From the cell containing the given text, extract its center point as [x, y] coordinate. 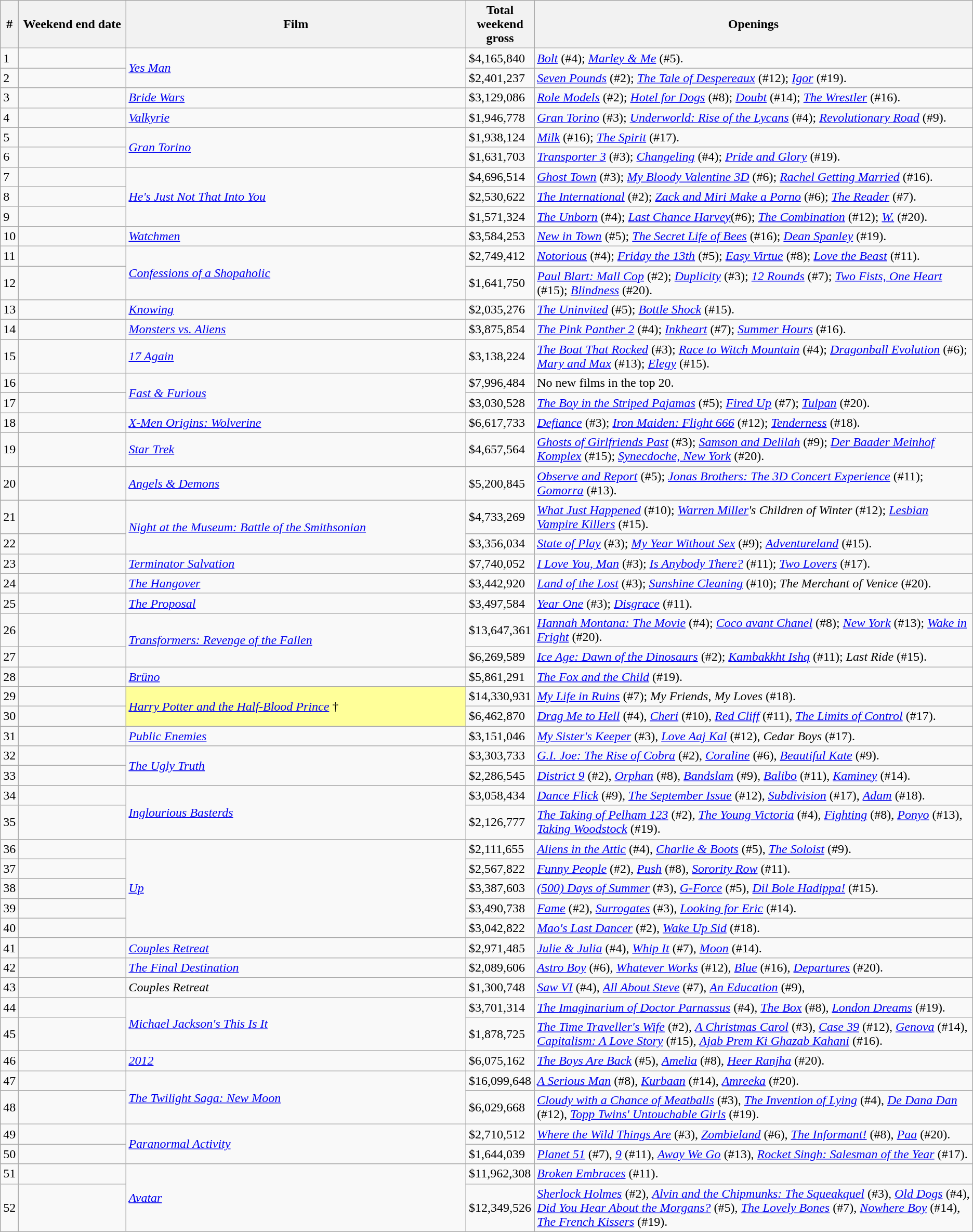
40 [9, 928]
$1,571,324 [500, 216]
48 [9, 1107]
10 [9, 236]
35 [9, 822]
$3,442,920 [500, 583]
Gran Torino [296, 147]
# [9, 24]
Broken Embraces (#11). [754, 1174]
$2,710,512 [500, 1134]
Astro Boy (#6), Whatever Works (#12), Blue (#16), Departures (#20). [754, 967]
Paul Blart: Mall Cop (#2); Duplicity (#3); 12 Rounds (#7); Two Fists, One Heart (#15); Blindness (#20). [754, 283]
Cloudy with a Chance of Meatballs (#3), The Invention of Lying (#4), De Dana Dan (#12), Topp Twins' Untouchable Girls (#19). [754, 1107]
12 [9, 283]
22 [9, 544]
5 [9, 137]
38 [9, 888]
$6,029,668 [500, 1107]
$7,740,052 [500, 563]
32 [9, 756]
The Uninvited (#5); Bottle Shock (#15). [754, 310]
Bride Wars [296, 98]
$2,089,606 [500, 967]
$2,749,412 [500, 256]
20 [9, 483]
He's Just Not That Into You [296, 196]
Brüno [296, 676]
The Imaginarium of Doctor Parnassus (#4), The Box (#8), London Dreams (#19). [754, 1007]
$3,129,086 [500, 98]
Night at the Museum: Battle of the Smithsonian [296, 527]
The Final Destination [296, 967]
$4,696,514 [500, 177]
$2,111,655 [500, 849]
$3,303,733 [500, 756]
Transporter 3 (#3); Changeling (#4); Pride and Glory (#19). [754, 157]
37 [9, 869]
The Hangover [296, 583]
$2,035,276 [500, 310]
The Twilight Saga: New Moon [296, 1098]
Inglourious Basterds [296, 812]
No new films in the top 20. [754, 383]
Harry Potter and the Half-Blood Prince † [296, 706]
$3,701,314 [500, 1007]
The Boy in the Striped Pajamas (#5); Fired Up (#7); Tulpan (#20). [754, 403]
Valkyrie [296, 117]
Fast & Furious [296, 393]
$3,387,603 [500, 888]
Funny People (#2), Push (#8), Sorority Row (#11). [754, 869]
Hannah Montana: The Movie (#4); Coco avant Chanel (#8); New York (#13); Wake in Fright (#20). [754, 630]
$3,497,584 [500, 603]
27 [9, 657]
Knowing [296, 310]
16 [9, 383]
$3,058,434 [500, 795]
Julie & Julia (#4), Whip It (#7), Moon (#14). [754, 948]
The International (#2); Zack and Miri Make a Porno (#6); The Reader (#7). [754, 196]
Drag Me to Hell (#4), Cheri (#10), Red Cliff (#11), The Limits of Control (#17). [754, 716]
$1,878,725 [500, 1034]
Milk (#16); The Spirit (#17). [754, 137]
43 [9, 987]
Yes Man [296, 68]
8 [9, 196]
Ghosts of Girlfriends Past (#3); Samson and Delilah (#9); Der Baader Meinhof Komplex (#15); Synecdoche, New York (#20). [754, 449]
2012 [296, 1061]
$3,490,738 [500, 908]
Monsters vs. Aliens [296, 330]
Gran Torino (#3); Underworld: Rise of the Lycans (#4); Revolutionary Road (#9). [754, 117]
24 [9, 583]
Mao's Last Dancer (#2), Wake Up Sid (#18). [754, 928]
The Pink Panther 2 (#4); Inkheart (#7); Summer Hours (#16). [754, 330]
$1,631,703 [500, 157]
The Proposal [296, 603]
17 Again [296, 357]
G.I. Joe: The Rise of Cobra (#2), Coraline (#6), Beautiful Kate (#9). [754, 756]
The Boys Are Back (#5), Amelia (#8), Heer Ranjha (#20). [754, 1061]
25 [9, 603]
$3,030,528 [500, 403]
51 [9, 1174]
The Taking of Pelham 123 (#2), The Young Victoria (#4), Fighting (#8), Ponyo (#13), Taking Woodstock (#19). [754, 822]
$6,269,589 [500, 657]
Weekend end date [72, 24]
Bolt (#4); Marley & Me (#5). [754, 58]
State of Play (#3); My Year Without Sex (#9); Adventureland (#15). [754, 544]
$5,200,845 [500, 483]
$4,165,840 [500, 58]
Year One (#3); Disgrace (#11). [754, 603]
30 [9, 716]
Defiance (#3); Iron Maiden: Flight 666 (#12); Tenderness (#18). [754, 423]
11 [9, 256]
Avatar [296, 1198]
Observe and Report (#5); Jonas Brothers: The 3D Concert Experience (#11); Gomorra (#13). [754, 483]
Saw VI (#4), All About Steve (#7), An Education (#9), [754, 987]
I Love You, Man (#3); Is Anybody There? (#11); Two Lovers (#17). [754, 563]
$4,657,564 [500, 449]
Transformers: Revenge of the Fallen [296, 639]
A Serious Man (#8), Kurbaan (#14), Amreeka (#20). [754, 1081]
Public Enemies [296, 736]
Terminator Salvation [296, 563]
29 [9, 697]
18 [9, 423]
$3,042,822 [500, 928]
Paranormal Activity [296, 1144]
Openings [754, 24]
Planet 51 (#7), 9 (#11), Away We Go (#13), Rocket Singh: Salesman of the Year (#17). [754, 1154]
19 [9, 449]
28 [9, 676]
X-Men Origins: Wolverine [296, 423]
The Unborn (#4); Last Chance Harvey(#6); The Combination (#12); W. (#20). [754, 216]
Up [296, 888]
Confessions of a Shopaholic [296, 272]
33 [9, 776]
My Life in Ruins (#7); My Friends, My Loves (#18). [754, 697]
6 [9, 157]
$7,996,484 [500, 383]
21 [9, 517]
$3,151,046 [500, 736]
Star Trek [296, 449]
Watchmen [296, 236]
$6,075,162 [500, 1061]
Totalweekendgross [500, 24]
$6,617,733 [500, 423]
3 [9, 98]
Dance Flick (#9), The September Issue (#12), Subdivision (#17), Adam (#18). [754, 795]
$2,530,622 [500, 196]
District 9 (#2), Orphan (#8), Bandslam (#9), Balibo (#11), Kaminey (#14). [754, 776]
13 [9, 310]
39 [9, 908]
$2,567,822 [500, 869]
$3,356,034 [500, 544]
$2,971,485 [500, 948]
9 [9, 216]
45 [9, 1034]
$13,647,361 [500, 630]
34 [9, 795]
Fame (#2), Surrogates (#3), Looking for Eric (#14). [754, 908]
$14,330,931 [500, 697]
$3,584,253 [500, 236]
Film [296, 24]
Michael Jackson's This Is It [296, 1024]
26 [9, 630]
$3,875,854 [500, 330]
Ice Age: Dawn of the Dinosaurs (#2); Kambakkht Ishq (#11); Last Ride (#15). [754, 657]
42 [9, 967]
The Fox and the Child (#19). [754, 676]
Land of the Lost (#3); Sunshine Cleaning (#10); The Merchant of Venice (#20). [754, 583]
46 [9, 1061]
$4,733,269 [500, 517]
7 [9, 177]
$12,349,526 [500, 1208]
The Ugly Truth [296, 766]
$2,126,777 [500, 822]
What Just Happened (#10); Warren Miller's Children of Winter (#12); Lesbian Vampire Killers (#15). [754, 517]
4 [9, 117]
Where the Wild Things Are (#3), Zombieland (#6), The Informant! (#8), Paa (#20). [754, 1134]
Role Models (#2); Hotel for Dogs (#8); Doubt (#14); The Wrestler (#16). [754, 98]
$1,644,039 [500, 1154]
15 [9, 357]
44 [9, 1007]
Seven Pounds (#2); The Tale of Despereaux (#12); Igor (#19). [754, 78]
$16,099,648 [500, 1081]
$1,938,124 [500, 137]
1 [9, 58]
My Sister's Keeper (#3), Love Aaj Kal (#12), Cedar Boys (#17). [754, 736]
$6,462,870 [500, 716]
49 [9, 1134]
41 [9, 948]
Ghost Town (#3); My Bloody Valentine 3D (#6); Rachel Getting Married (#16). [754, 177]
52 [9, 1208]
31 [9, 736]
47 [9, 1081]
$5,861,291 [500, 676]
$3,138,224 [500, 357]
Notorious (#4); Friday the 13th (#5); Easy Virtue (#8); Love the Beast (#11). [754, 256]
New in Town (#5); The Secret Life of Bees (#16); Dean Spanley (#19). [754, 236]
$2,286,545 [500, 776]
$2,401,237 [500, 78]
$1,641,750 [500, 283]
Angels & Demons [296, 483]
17 [9, 403]
$1,946,778 [500, 117]
$11,962,308 [500, 1174]
Aliens in the Attic (#4), Charlie & Boots (#5), The Soloist (#9). [754, 849]
$1,300,748 [500, 987]
50 [9, 1154]
The Boat That Rocked (#3); Race to Witch Mountain (#4); Dragonball Evolution (#6); Mary and Max (#13); Elegy (#15). [754, 357]
2 [9, 78]
23 [9, 563]
(500) Days of Summer (#3), G-Force (#5), Dil Bole Hadippa! (#15). [754, 888]
14 [9, 330]
36 [9, 849]
